From the cell containing the given text, extract its center point as (x, y) coordinate. 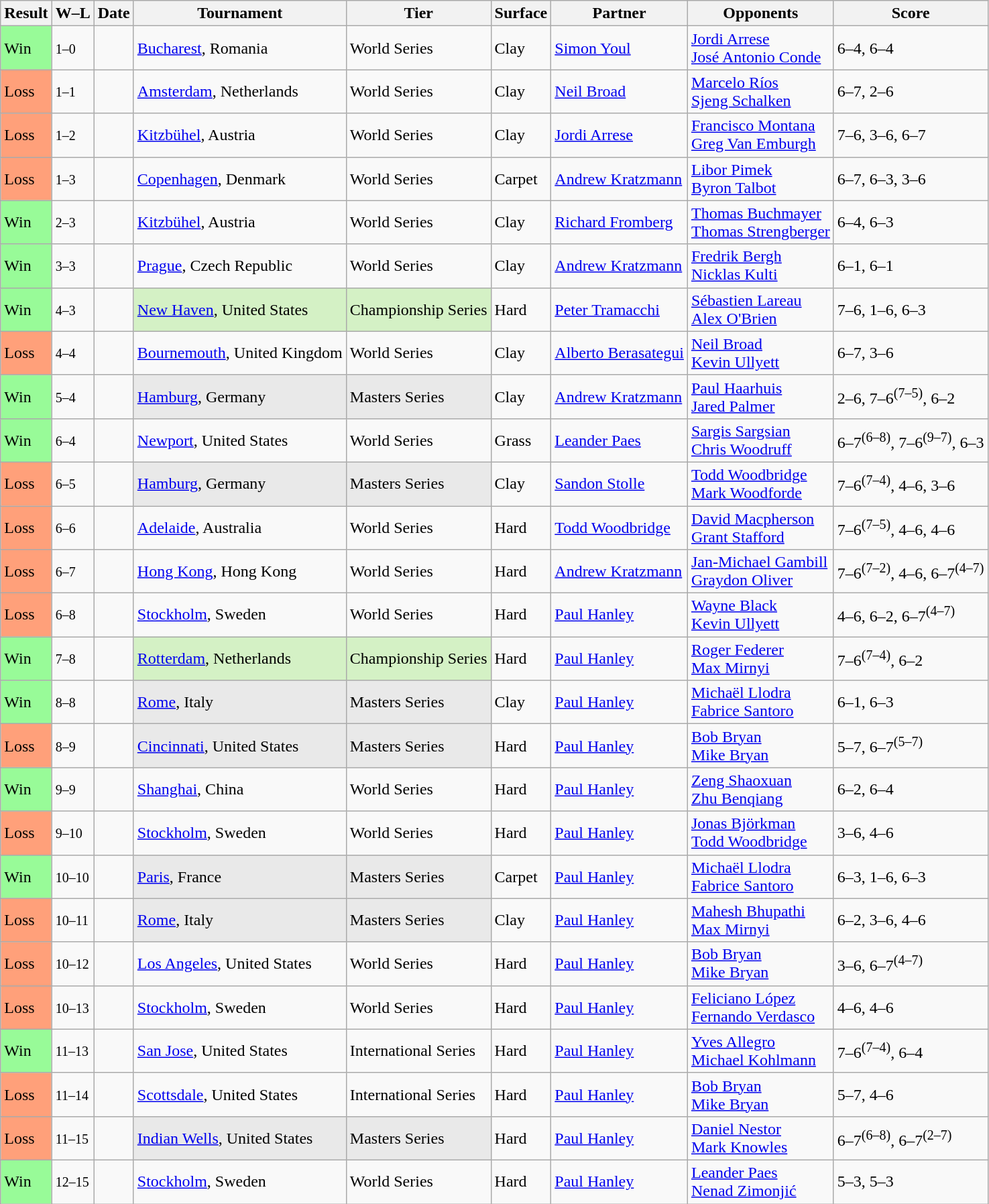
Mahesh Bhupathi Max Mirnyi (760, 920)
Fredrik Bergh Nicklas Kulti (760, 265)
Date (114, 13)
2–6, 7–6(7–5), 6–2 (911, 397)
Marcelo Ríos Sjeng Schalken (760, 91)
5–3, 5–3 (911, 1181)
9–9 (72, 790)
4–3 (72, 310)
5–4 (72, 397)
8–9 (72, 745)
10–12 (72, 964)
Sandon Stolle (620, 484)
Tier (418, 13)
6–6 (72, 527)
Libor Pimek Byron Talbot (760, 178)
New Haven, United States (240, 310)
7–8 (72, 658)
2–3 (72, 223)
6–1, 6–1 (911, 265)
7–6(7–5), 4–6, 4–6 (911, 527)
7–6(7–4), 6–4 (911, 1051)
6–7 (72, 571)
10–10 (72, 877)
4–6, 4–6 (911, 1007)
4–4 (72, 353)
6–8 (72, 615)
Yves Allegro Michael Kohlmann (760, 1051)
4–6, 6–2, 6–7(4–7) (911, 615)
Todd Woodbridge Mark Woodforde (760, 484)
Bournemouth, United Kingdom (240, 353)
6–1, 6–3 (911, 703)
W–L (72, 13)
3–3 (72, 265)
7–6(7–4), 4–6, 3–6 (911, 484)
1–2 (72, 135)
6–7, 6–3, 3–6 (911, 178)
Richard Fromberg (620, 223)
1–1 (72, 91)
Leander Paes Nenad Zimonjić (760, 1181)
12–15 (72, 1181)
6–7, 2–6 (911, 91)
7–6(7–4), 6–2 (911, 658)
Indian Wells, United States (240, 1138)
Surface (521, 13)
Partner (620, 13)
6–4, 6–3 (911, 223)
Hong Kong, Hong Kong (240, 571)
6–7(6–8), 6–7(2–7) (911, 1138)
1–3 (72, 178)
Wayne Black Kevin Ullyett (760, 615)
Francisco Montana Greg Van Emburgh (760, 135)
1–0 (72, 48)
Thomas Buchmayer Thomas Strengberger (760, 223)
Paul Haarhuis Jared Palmer (760, 397)
Tournament (240, 13)
6–2, 6–4 (911, 790)
5–7, 4–6 (911, 1094)
6–7, 3–6 (911, 353)
Cincinnati, United States (240, 745)
Simon Youl (620, 48)
Alberto Berasategui (620, 353)
Opponents (760, 13)
Prague, Czech Republic (240, 265)
Bucharest, Romania (240, 48)
Daniel Nestor Mark Knowles (760, 1138)
Jordi Arrese (620, 135)
Shanghai, China (240, 790)
6–4 (72, 440)
6–4, 6–4 (911, 48)
Jordi Arrese José Antonio Conde (760, 48)
Leander Paes (620, 440)
6–2, 3–6, 4–6 (911, 920)
Los Angeles, United States (240, 964)
Roger Federer Max Mirnyi (760, 658)
Todd Woodbridge (620, 527)
6–3, 1–6, 6–3 (911, 877)
11–15 (72, 1138)
Adelaide, Australia (240, 527)
11–13 (72, 1051)
9–10 (72, 833)
Zeng Shaoxuan Zhu Benqiang (760, 790)
Amsterdam, Netherlands (240, 91)
11–14 (72, 1094)
Jan-Michael Gambill Graydon Oliver (760, 571)
7–6, 1–6, 6–3 (911, 310)
Peter Tramacchi (620, 310)
5–7, 6–7(5–7) (911, 745)
Sébastien Lareau Alex O'Brien (760, 310)
7–6, 3–6, 6–7 (911, 135)
Copenhagen, Denmark (240, 178)
7–6(7–2), 4–6, 6–7(4–7) (911, 571)
San Jose, United States (240, 1051)
Neil Broad Kevin Ullyett (760, 353)
Scottsdale, United States (240, 1094)
Jonas Björkman Todd Woodbridge (760, 833)
Score (911, 13)
Newport, United States (240, 440)
3–6, 6–7(4–7) (911, 964)
Sargis Sargsian Chris Woodruff (760, 440)
10–11 (72, 920)
Rotterdam, Netherlands (240, 658)
8–8 (72, 703)
Grass (521, 440)
Feliciano López Fernando Verdasco (760, 1007)
6–5 (72, 484)
Neil Broad (620, 91)
10–13 (72, 1007)
Result (26, 13)
Paris, France (240, 877)
3–6, 4–6 (911, 833)
6–7(6–8), 7–6(9–7), 6–3 (911, 440)
David Macpherson Grant Stafford (760, 527)
